Provide the (X, Y) coordinate of the cell's center where the given text is located.  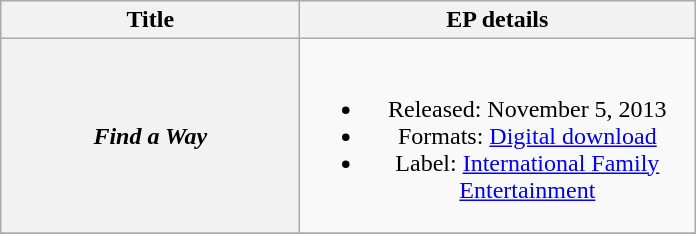
Released: November 5, 2013Formats: Digital downloadLabel: International Family Entertainment (498, 136)
EP details (498, 20)
Title (150, 20)
Find a Way (150, 136)
